Capture the cell that displays the provided text and extract its (X, Y) central coordinate. 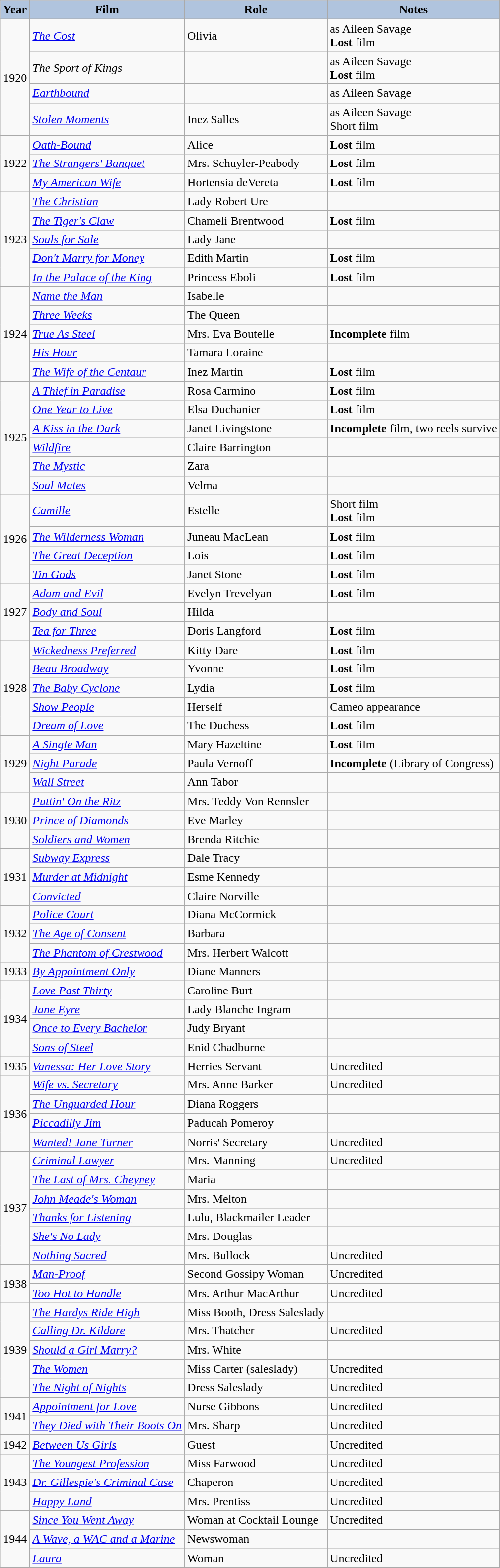
Ann Tabor (256, 782)
Doris Langford (256, 631)
True As Steel (107, 334)
The Wife of the Centaur (107, 372)
His Hour (107, 353)
1927 (15, 612)
Hortensia deVereta (256, 182)
Lady Blanche Ingram (256, 1009)
Wall Street (107, 782)
The Last of Mrs. Cheyney (107, 1179)
1936 (15, 1113)
Esme Kennedy (256, 877)
The Night of Nights (107, 1388)
Notes (414, 10)
1935 (15, 1066)
1939 (15, 1350)
Janet Stone (256, 574)
1925 (15, 438)
Criminal Lawyer (107, 1160)
Mrs. White (256, 1350)
1928 (15, 688)
1934 (15, 1019)
1923 (15, 239)
Janet Livingstone (256, 428)
By Appointment Only (107, 972)
Eve Marley (256, 820)
Love Past Thirty (107, 990)
Mrs. Thatcher (256, 1331)
Stolen Moments (107, 119)
The Wilderness Woman (107, 536)
Paula Vernoff (256, 763)
The Hardys Ride High (107, 1312)
Body and Soul (107, 612)
Soldiers and Women (107, 839)
1932 (15, 934)
Mrs. Melton (256, 1198)
1943 (15, 1482)
Caroline Burt (256, 990)
Diana Roggers (256, 1104)
Miss Booth, Dress Saleslady (256, 1312)
Nothing Sacred (107, 1255)
My American Wife (107, 182)
Judy Bryant (256, 1028)
1922 (15, 164)
Claire Barrington (256, 447)
Mrs. Douglas (256, 1237)
John Meade's Woman (107, 1198)
Tea for Three (107, 631)
Estelle (256, 511)
A Thief in Paradise (107, 391)
1933 (15, 972)
Maria (256, 1179)
Vanessa: Her Love Story (107, 1066)
Juneau MacLean (256, 536)
1929 (15, 763)
The Great Deception (107, 555)
Since You Went Away (107, 1520)
Norris' Secretary (256, 1142)
Convicted (107, 896)
1942 (15, 1444)
Barbara (256, 934)
Enid Chadburne (256, 1047)
Incomplete film (414, 334)
Beau Broadway (107, 669)
Show People (107, 707)
Paducah Pomeroy (256, 1123)
Once to Every Bachelor (107, 1028)
Mrs. Manning (256, 1160)
Dream of Love (107, 726)
Herself (256, 707)
Claire Norville (256, 896)
Man-Proof (107, 1274)
Mrs. Arthur MacArthur (256, 1293)
Night Parade (107, 763)
The Queen (256, 315)
Murder at Midnight (107, 877)
Chameli Brentwood (256, 220)
Mrs. Herbert Walcott (256, 953)
Film (107, 10)
Isabelle (256, 296)
1938 (15, 1284)
Role (256, 10)
Inez Salles (256, 119)
Second Gossipy Woman (256, 1274)
The Sport of Kings (107, 68)
The Cost (107, 36)
1924 (15, 334)
Miss Farwood (256, 1463)
Lady Robert Ure (256, 201)
Zara (256, 466)
Olivia (256, 36)
Camille (107, 511)
The Baby Cyclone (107, 688)
Three Weeks (107, 315)
Sons of Steel (107, 1047)
Don't Marry for Money (107, 258)
Laura (107, 1558)
Hilda (256, 612)
Incomplete film, two reels survive (414, 428)
The Strangers' Banquet (107, 164)
Dr. Gillespie's Criminal Case (107, 1482)
A Single Man (107, 744)
Oath-Bound (107, 145)
as Aileen SavageShort film (414, 119)
Kitty Dare (256, 650)
Too Hot to Handle (107, 1293)
Wickedness Preferred (107, 650)
Appointment for Love (107, 1406)
Woman at Cocktail Lounge (256, 1520)
The Women (107, 1369)
The Mystic (107, 466)
Jane Eyre (107, 1009)
Diana McCormick (256, 915)
Lois (256, 555)
Earthbound (107, 93)
Mrs. Bullock (256, 1255)
Brenda Ritchie (256, 839)
Herries Servant (256, 1066)
Calling Dr. Kildare (107, 1331)
Wife vs. Secretary (107, 1085)
The Youngest Profession (107, 1463)
She's No Lady (107, 1237)
Should a Girl Marry? (107, 1350)
Chaperon (256, 1482)
Newswoman (256, 1539)
Nurse Gibbons (256, 1406)
Prince of Diamonds (107, 820)
Subway Express (107, 858)
Year (15, 10)
Between Us Girls (107, 1444)
Lady Jane (256, 239)
Incomplete (Library of Congress) (414, 763)
The Duchess (256, 726)
The Christian (107, 201)
Inez Martin (256, 372)
Short film Lost film (414, 511)
1931 (15, 877)
Dress Saleslady (256, 1388)
Rosa Carmino (256, 391)
Name the Man (107, 296)
Mrs. Anne Barker (256, 1085)
The Phantom of Crestwood (107, 953)
Souls for Sale (107, 239)
1930 (15, 820)
A Wave, a WAC and a Marine (107, 1539)
Tamara Loraine (256, 353)
Puttin' On the Ritz (107, 801)
1926 (15, 539)
Dale Tracy (256, 858)
Piccadilly Jim (107, 1123)
Yvonne (256, 669)
1941 (15, 1416)
One Year to Live (107, 410)
1937 (15, 1208)
The Tiger's Claw (107, 220)
Princess Eboli (256, 277)
Mary Hazeltine (256, 744)
Miss Carter (saleslady) (256, 1369)
Lydia (256, 688)
Diane Manners (256, 972)
A Kiss in the Dark (107, 428)
Elsa Duchanier (256, 410)
Guest (256, 1444)
Mrs. Prentiss (256, 1501)
Mrs. Sharp (256, 1425)
1944 (15, 1539)
Adam and Evil (107, 593)
Woman (256, 1558)
They Died with Their Boots On (107, 1425)
as Aileen Savage (414, 93)
Mrs. Eva Boutelle (256, 334)
The Unguarded Hour (107, 1104)
Evelyn Trevelyan (256, 593)
Thanks for Listening (107, 1218)
Police Court (107, 915)
Lulu, Blackmailer Leader (256, 1218)
Velma (256, 485)
Edith Martin (256, 258)
Happy Land (107, 1501)
Mrs. Teddy Von Rennsler (256, 801)
Mrs. Schuyler-Peabody (256, 164)
Soul Mates (107, 485)
Wildfire (107, 447)
Cameo appearance (414, 707)
Tin Gods (107, 574)
1920 (15, 78)
Wanted! Jane Turner (107, 1142)
In the Palace of the King (107, 277)
The Age of Consent (107, 934)
Alice (256, 145)
